Detect which cell encompasses the target text, then output its [x, y] center coordinate. 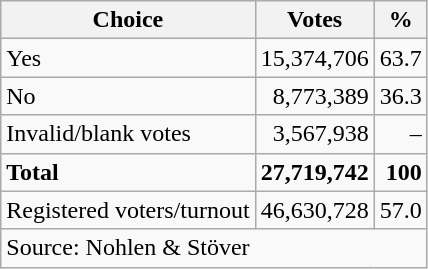
Choice [128, 20]
Total [128, 172]
27,719,742 [314, 172]
Source: Nohlen & Stöver [214, 248]
– [400, 134]
Votes [314, 20]
8,773,389 [314, 96]
3,567,938 [314, 134]
46,630,728 [314, 210]
57.0 [400, 210]
Invalid/blank votes [128, 134]
100 [400, 172]
36.3 [400, 96]
% [400, 20]
Registered voters/turnout [128, 210]
63.7 [400, 58]
Yes [128, 58]
No [128, 96]
15,374,706 [314, 58]
